Identify which cell holds the provided text, then report its (X, Y) central coordinate. 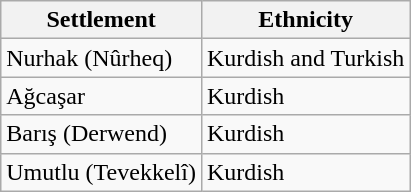
Ağcaşar (102, 96)
Settlement (102, 20)
Ethnicity (305, 20)
Barış (Derwend) (102, 134)
Nurhak (Nûrheq) (102, 58)
Umutlu (Tevekkelî) (102, 172)
Kurdish and Turkish (305, 58)
